Find where the given text appears and provide that cell's center as (X, Y) coordinate. 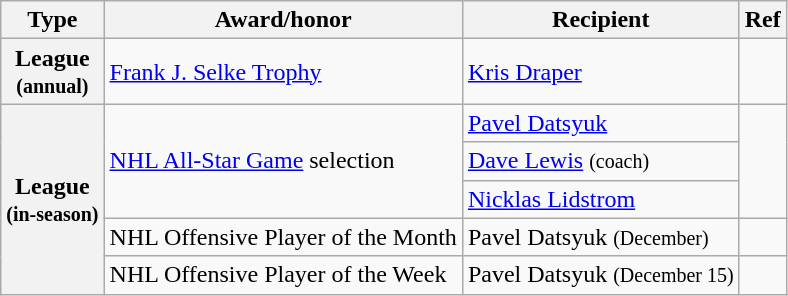
League(annual) (52, 72)
NHL Offensive Player of the Month (283, 237)
Recipient (600, 20)
Award/honor (283, 20)
Pavel Datsyuk (600, 123)
Pavel Datsyuk (December) (600, 237)
League(in-season) (52, 199)
Ref (762, 20)
Kris Draper (600, 72)
Nicklas Lidstrom (600, 199)
Type (52, 20)
Frank J. Selke Trophy (283, 72)
NHL All-Star Game selection (283, 161)
Pavel Datsyuk (December 15) (600, 275)
Dave Lewis (coach) (600, 161)
NHL Offensive Player of the Week (283, 275)
